Search for the cell housing the specified text and yield its [x, y] center coordinate. 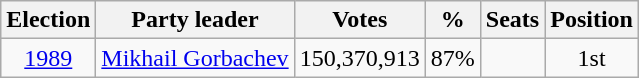
% [452, 20]
Party leader [195, 20]
Seats [512, 20]
1989 [48, 58]
1st [592, 58]
Election [48, 20]
150,370,913 [360, 58]
87% [452, 58]
Position [592, 20]
Mikhail Gorbachev [195, 58]
Votes [360, 20]
